Search for the cell housing the specified text and yield its [X, Y] center coordinate. 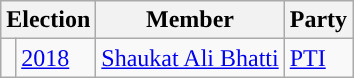
Election [48, 20]
Party [318, 20]
Shaukat Ali Bhatti [190, 58]
PTI [318, 58]
2018 [56, 58]
Member [190, 20]
